For the text-containing cell, return its midpoint in (X, Y) coordinate format. 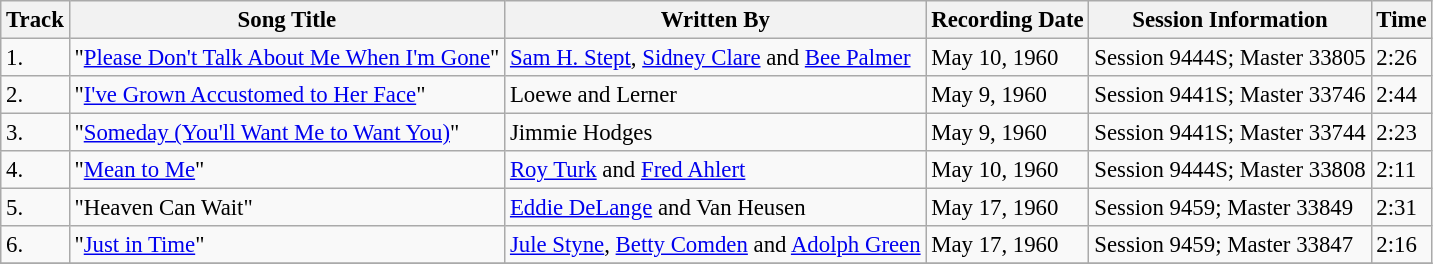
Jule Styne, Betty Comden and Adolph Green (716, 245)
"Heaven Can Wait" (286, 208)
"I've Grown Accustomed to Her Face" (286, 95)
Eddie DeLange and Van Heusen (716, 208)
5. (35, 208)
2:44 (1402, 95)
2:23 (1402, 133)
Track (35, 20)
Jimmie Hodges (716, 133)
Session 9459; Master 33847 (1230, 245)
Loewe and Lerner (716, 95)
"Please Don't Talk About Me When I'm Gone" (286, 58)
3. (35, 133)
6. (35, 245)
Roy Turk and Fred Ahlert (716, 170)
2:31 (1402, 208)
Written By (716, 20)
2:26 (1402, 58)
2. (35, 95)
Session 9459; Master 33849 (1230, 208)
Session Information (1230, 20)
Session 9444S; Master 33805 (1230, 58)
"Just in Time" (286, 245)
"Someday (You'll Want Me to Want You)" (286, 133)
Recording Date (1008, 20)
2:16 (1402, 245)
Time (1402, 20)
4. (35, 170)
1. (35, 58)
2:11 (1402, 170)
Session 9441S; Master 33744 (1230, 133)
"Mean to Me" (286, 170)
Session 9441S; Master 33746 (1230, 95)
Sam H. Stept, Sidney Clare and Bee Palmer (716, 58)
Song Title (286, 20)
Session 9444S; Master 33808 (1230, 170)
